Return (x, y) of the center of cell containing provided text 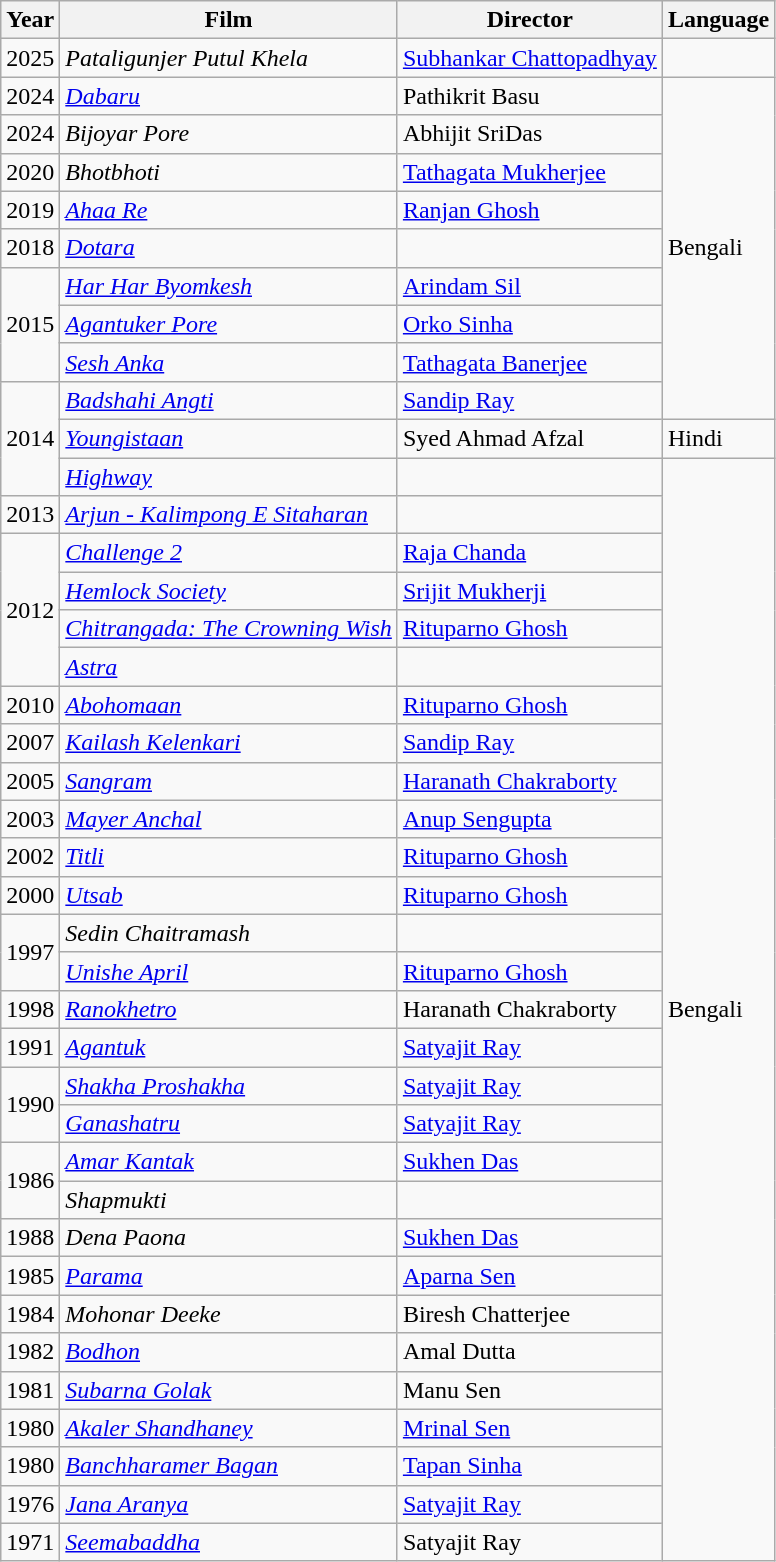
Agantuker Pore (229, 324)
Director (530, 20)
1998 (30, 1009)
2000 (30, 895)
Dotara (229, 248)
Subarna Golak (229, 1390)
Tathagata Banerjee (530, 362)
1991 (30, 1047)
Tapan Sinha (530, 1466)
Badshahi Angti (229, 400)
Ranjan Ghosh (530, 210)
Orko Sinha (530, 324)
Challenge 2 (229, 553)
Banchharamer Bagan (229, 1466)
Ganashatru (229, 1124)
2007 (30, 743)
1986 (30, 1181)
2002 (30, 857)
Agantuk (229, 1047)
Youngistaan (229, 438)
Pathikrit Basu (530, 96)
1984 (30, 1314)
Amal Dutta (530, 1352)
Biresh Chatterjee (530, 1314)
Raja Chanda (530, 553)
2020 (30, 172)
Arjun - Kalimpong E Sitaharan (229, 515)
2010 (30, 705)
Sangram (229, 781)
2005 (30, 781)
Sesh Anka (229, 362)
Year (30, 20)
Anup Sengupta (530, 819)
Akaler Shandhaney (229, 1428)
Hemlock Society (229, 591)
Utsab (229, 895)
Har Har Byomkesh (229, 286)
1990 (30, 1104)
Language (718, 20)
1976 (30, 1504)
Hindi (718, 438)
1981 (30, 1390)
Abhijit SriDas (530, 134)
1988 (30, 1238)
1982 (30, 1352)
Manu Sen (530, 1390)
2012 (30, 610)
Bhotbhoti (229, 172)
Jana Aranya (229, 1504)
Pataligunjer Putul Khela (229, 58)
Astra (229, 667)
2003 (30, 819)
Film (229, 20)
Kailash Kelenkari (229, 743)
Parama (229, 1276)
Titli (229, 857)
2014 (30, 438)
Arindam Sil (530, 286)
Tathagata Mukherjee (530, 172)
Subhankar Chattopadhyay (530, 58)
2018 (30, 248)
Sedin Chaitramash (229, 933)
Srijit Mukherji (530, 591)
2015 (30, 324)
Dabaru (229, 96)
Syed Ahmad Afzal (530, 438)
1997 (30, 952)
Amar Kantak (229, 1162)
Mrinal Sen (530, 1428)
1971 (30, 1542)
Ahaa Re (229, 210)
Bodhon (229, 1352)
2025 (30, 58)
Unishe April (229, 971)
Aparna Sen (530, 1276)
Dena Paona (229, 1238)
Shakha Proshakha (229, 1085)
Ranokhetro (229, 1009)
Abohomaan (229, 705)
Shapmukti (229, 1200)
Mohonar Deeke (229, 1314)
Highway (229, 477)
2013 (30, 515)
Chitrangada: The Crowning Wish (229, 629)
2019 (30, 210)
Seemabaddha (229, 1542)
Bijoyar Pore (229, 134)
Mayer Anchal (229, 819)
1985 (30, 1276)
